Search for the cell housing the specified text and yield its [X, Y] center coordinate. 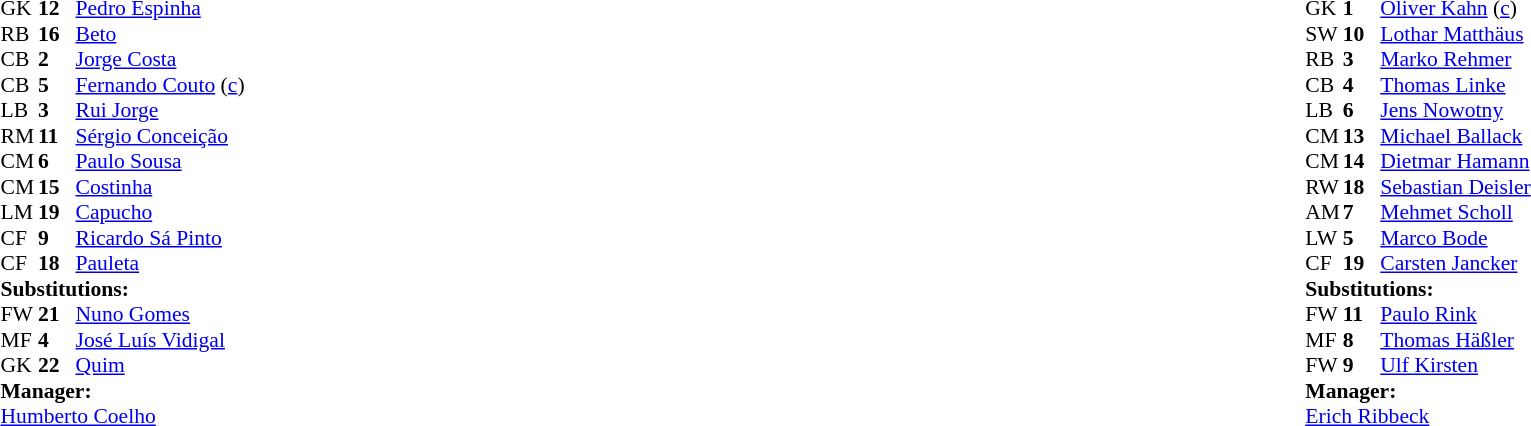
Pauleta [160, 263]
2 [57, 59]
LW [1324, 238]
Sebastian Deisler [1455, 187]
Nuno Gomes [160, 315]
Rui Jorge [160, 111]
7 [1362, 213]
LM [19, 213]
Quim [160, 365]
Beto [160, 34]
Michael Ballack [1455, 136]
SW [1324, 34]
21 [57, 315]
Paulo Sousa [160, 161]
José Luís Vidigal [160, 340]
Ricardo Sá Pinto [160, 238]
Thomas Linke [1455, 85]
Carsten Jancker [1455, 263]
Capucho [160, 213]
Sérgio Conceição [160, 136]
Dietmar Hamann [1455, 161]
Fernando Couto (c) [160, 85]
Jorge Costa [160, 59]
10 [1362, 34]
Marko Rehmer [1455, 59]
Marco Bode [1455, 238]
14 [1362, 161]
8 [1362, 340]
22 [57, 365]
AM [1324, 213]
Mehmet Scholl [1455, 213]
RM [19, 136]
16 [57, 34]
GK [19, 365]
15 [57, 187]
Paulo Rink [1455, 315]
Costinha [160, 187]
Lothar Matthäus [1455, 34]
RW [1324, 187]
Jens Nowotny [1455, 111]
13 [1362, 136]
Thomas Häßler [1455, 340]
Ulf Kirsten [1455, 365]
